Output the (X, Y) coordinate of the center of the cell containing the given text.  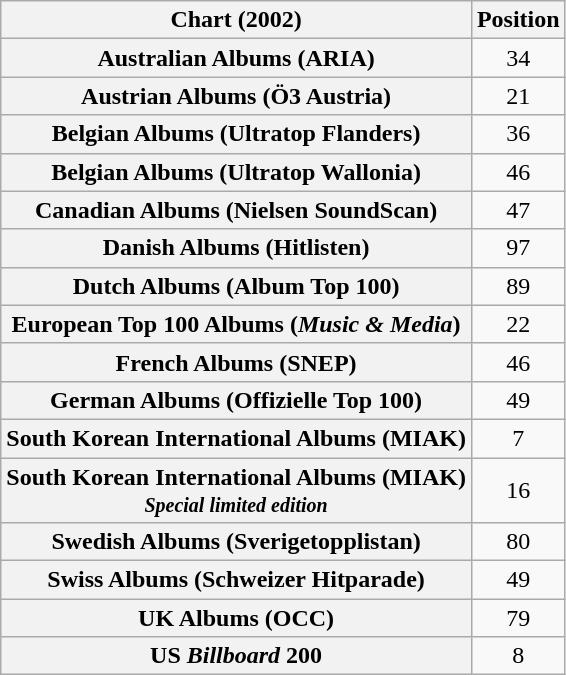
7 (518, 438)
8 (518, 656)
Swedish Albums (Sverigetopplistan) (236, 542)
97 (518, 248)
89 (518, 286)
UK Albums (OCC) (236, 618)
Dutch Albums (Album Top 100) (236, 286)
South Korean International Albums (MIAK) (236, 438)
Position (518, 20)
European Top 100 Albums (Music & Media) (236, 324)
Belgian Albums (Ultratop Wallonia) (236, 172)
Canadian Albums (Nielsen SoundScan) (236, 210)
47 (518, 210)
80 (518, 542)
Danish Albums (Hitlisten) (236, 248)
Austrian Albums (Ö3 Austria) (236, 96)
21 (518, 96)
US Billboard 200 (236, 656)
16 (518, 490)
22 (518, 324)
79 (518, 618)
French Albums (SNEP) (236, 362)
Australian Albums (ARIA) (236, 58)
Belgian Albums (Ultratop Flanders) (236, 134)
34 (518, 58)
South Korean International Albums (MIAK)Special limited edition (236, 490)
Swiss Albums (Schweizer Hitparade) (236, 580)
German Albums (Offizielle Top 100) (236, 400)
36 (518, 134)
Chart (2002) (236, 20)
